Output the (x, y) coordinate of the center of the cell containing the given text.  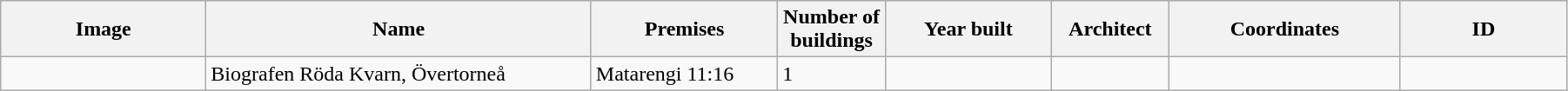
Year built (968, 29)
Image (104, 29)
Coordinates (1284, 29)
Number ofbuildings (832, 29)
1 (832, 74)
Biografen Röda Kvarn, Övertorneå (399, 74)
Architect (1110, 29)
Premises (684, 29)
ID (1483, 29)
Name (399, 29)
Matarengi 11:16 (684, 74)
